For the text-containing cell, return its midpoint in (x, y) coordinate format. 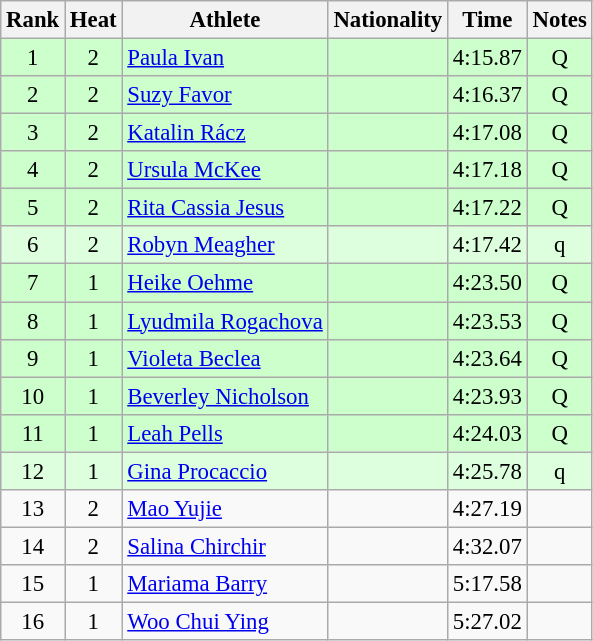
Katalin Rácz (225, 133)
Salina Chirchir (225, 546)
4:23.93 (488, 396)
7 (33, 283)
Suzy Favor (225, 95)
4:25.78 (488, 471)
12 (33, 471)
Heike Oehme (225, 283)
6 (33, 245)
Leah Pells (225, 433)
13 (33, 509)
Violeta Beclea (225, 358)
4:15.87 (488, 58)
3 (33, 133)
8 (33, 321)
10 (33, 396)
4:17.08 (488, 133)
4:16.37 (488, 95)
4:17.18 (488, 170)
Rita Cassia Jesus (225, 208)
Mao Yujie (225, 509)
15 (33, 584)
4:32.07 (488, 546)
Beverley Nicholson (225, 396)
Ursula McKee (225, 170)
4:23.64 (488, 358)
Nationality (388, 20)
9 (33, 358)
Notes (560, 20)
5 (33, 208)
5:17.58 (488, 584)
14 (33, 546)
16 (33, 621)
4:17.42 (488, 245)
Robyn Meagher (225, 245)
Mariama Barry (225, 584)
5:27.02 (488, 621)
Paula Ivan (225, 58)
Lyudmila Rogachova (225, 321)
4:23.53 (488, 321)
4:23.50 (488, 283)
4:24.03 (488, 433)
Woo Chui Ying (225, 621)
Rank (33, 20)
11 (33, 433)
Gina Procaccio (225, 471)
4:17.22 (488, 208)
4 (33, 170)
Time (488, 20)
Athlete (225, 20)
4:27.19 (488, 509)
Heat (94, 20)
